Locate the cell with the specified text and output its (x, y) center coordinate. 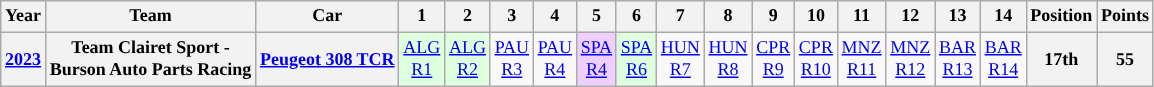
Position (1062, 16)
Team (150, 16)
1 (422, 16)
BARR13 (958, 59)
HUNR7 (680, 59)
9 (774, 16)
10 (816, 16)
55 (1126, 59)
SPAR6 (636, 59)
11 (862, 16)
HUNR8 (728, 59)
4 (554, 16)
PAUR3 (512, 59)
PAUR4 (554, 59)
MNZR11 (862, 59)
2023 (24, 59)
12 (910, 16)
ALGR2 (468, 59)
SPAR4 (596, 59)
14 (1003, 16)
6 (636, 16)
BARR14 (1003, 59)
CPRR10 (816, 59)
2 (468, 16)
ALGR1 (422, 59)
5 (596, 16)
Car (328, 16)
MNZR12 (910, 59)
13 (958, 16)
8 (728, 16)
Peugeot 308 TCR (328, 59)
Year (24, 16)
3 (512, 16)
17th (1062, 59)
Points (1126, 16)
Team Clairet Sport -Burson Auto Parts Racing (150, 59)
CPRR9 (774, 59)
7 (680, 16)
